Capture the cell that displays the provided text and extract its [X, Y] central coordinate. 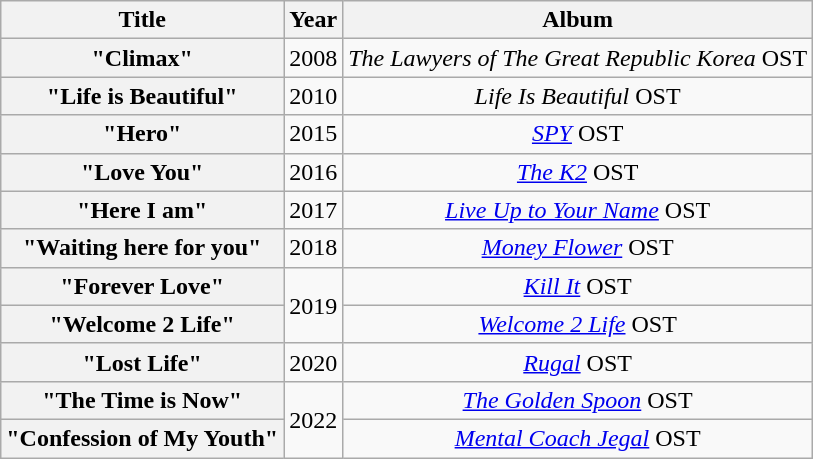
2018 [314, 248]
2010 [314, 96]
The Lawyers of The Great Republic Korea OST [578, 58]
The K2 OST [578, 172]
2022 [314, 419]
"Lost Life" [142, 362]
"Confession of My Youth" [142, 438]
Rugal OST [578, 362]
2017 [314, 210]
Year [314, 20]
"Climax" [142, 58]
Kill It OST [578, 286]
"Forever Love" [142, 286]
Money Flower OST [578, 248]
2008 [314, 58]
SPY OST [578, 134]
"Here I am" [142, 210]
Title [142, 20]
Life Is Beautiful OST [578, 96]
2015 [314, 134]
"Welcome 2 Life" [142, 324]
Album [578, 20]
Live Up to Your Name OST [578, 210]
"Life is Beautiful" [142, 96]
2019 [314, 305]
2020 [314, 362]
"Waiting here for you" [142, 248]
"The Time is Now" [142, 400]
"Love You" [142, 172]
Welcome 2 Life OST [578, 324]
"Hero" [142, 134]
Mental Coach Jegal OST [578, 438]
The Golden Spoon OST [578, 400]
2016 [314, 172]
